Locate the cell with the specified text and output its [X, Y] center coordinate. 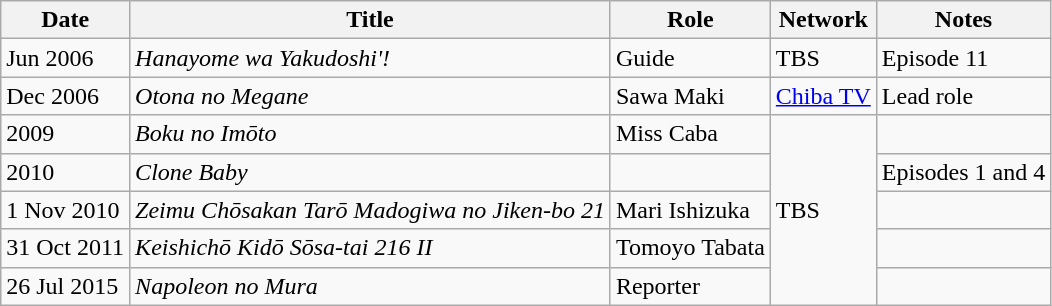
Zeimu Chōsakan Tarō Madogiwa no Jiken-bo 21 [370, 210]
26 Jul 2015 [66, 286]
Lead role [963, 96]
Keishichō Kidō Sōsa-tai 216 II [370, 248]
Tomoyo Tabata [690, 248]
Napoleon no Mura [370, 286]
Clone Baby [370, 172]
Sawa Maki [690, 96]
Episodes 1 and 4 [963, 172]
Chiba TV [823, 96]
Mari Ishizuka [690, 210]
Title [370, 20]
Jun 2006 [66, 58]
Boku no Imōto [370, 134]
Otona no Megane [370, 96]
Reporter [690, 286]
Dec 2006 [66, 96]
31 Oct 2011 [66, 248]
Episode 11 [963, 58]
1 Nov 2010 [66, 210]
Guide [690, 58]
2010 [66, 172]
Miss Caba [690, 134]
2009 [66, 134]
Hanayome wa Yakudoshi'! [370, 58]
Role [690, 20]
Notes [963, 20]
Date [66, 20]
Network [823, 20]
